Return the [x, y] coordinate for the center point of the cell that contains the specified text.  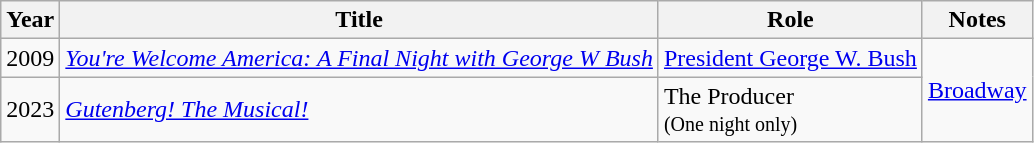
Gutenberg! The Musical! [360, 110]
Year [30, 20]
2009 [30, 58]
President George W. Bush [790, 58]
Title [360, 20]
The Producer(One night only) [790, 110]
Role [790, 20]
Notes [977, 20]
You're Welcome America: A Final Night with George W Bush [360, 58]
Broadway [977, 90]
2023 [30, 110]
